Search for the cell housing the specified text and yield its (x, y) center coordinate. 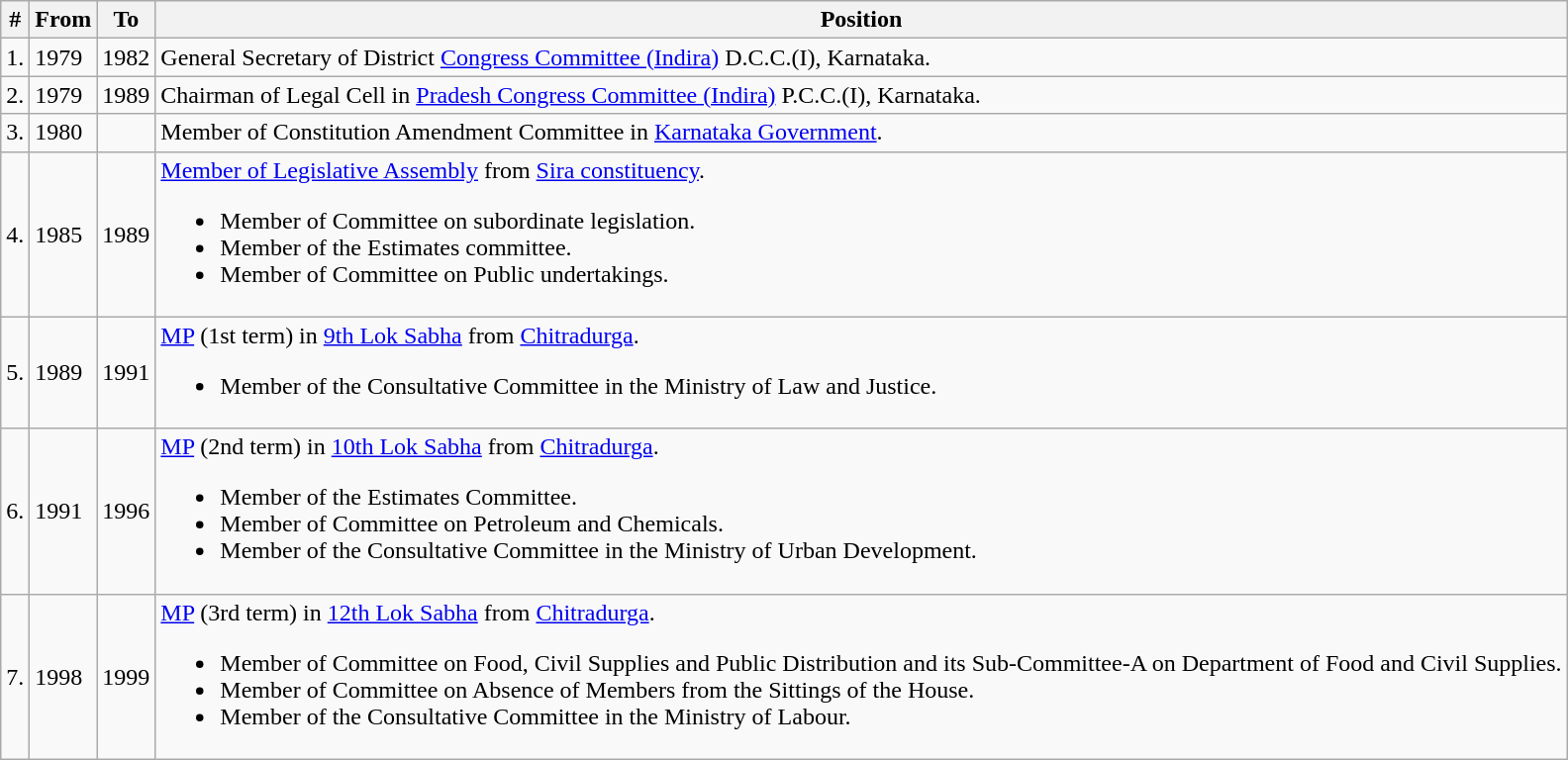
5. (16, 372)
3. (16, 133)
2. (16, 95)
1982 (127, 57)
1. (16, 57)
6. (16, 511)
To (127, 20)
1980 (63, 133)
# (16, 20)
1999 (127, 677)
1998 (63, 677)
Position (861, 20)
1996 (127, 511)
1985 (63, 234)
General Secretary of District Congress Committee (Indira) D.C.C.(I), Karnataka. (861, 57)
MP (1st term) in 9th Lok Sabha from Chitradurga.Member of the Consultative Committee in the Ministry of Law and Justice. (861, 372)
Chairman of Legal Cell in Pradesh Congress Committee (Indira) P.C.C.(I), Karnataka. (861, 95)
From (63, 20)
4. (16, 234)
Member of Constitution Amendment Committee in Karnataka Government. (861, 133)
7. (16, 677)
